Pinpoint the cell where the given text exists, returning its (X, Y) midpoint coordinate. 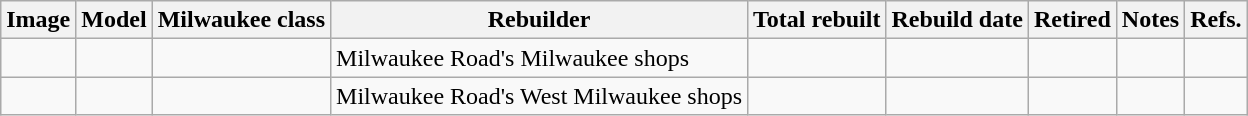
Milwaukee Road's Milwaukee shops (540, 58)
Rebuild date (957, 20)
Image (38, 20)
Refs. (1216, 20)
Rebuilder (540, 20)
Milwaukee class (241, 20)
Notes (1150, 20)
Retired (1072, 20)
Model (114, 20)
Milwaukee Road's West Milwaukee shops (540, 96)
Total rebuilt (817, 20)
